Extract the [x, y] coordinate from the center of the cell holding the provided text.  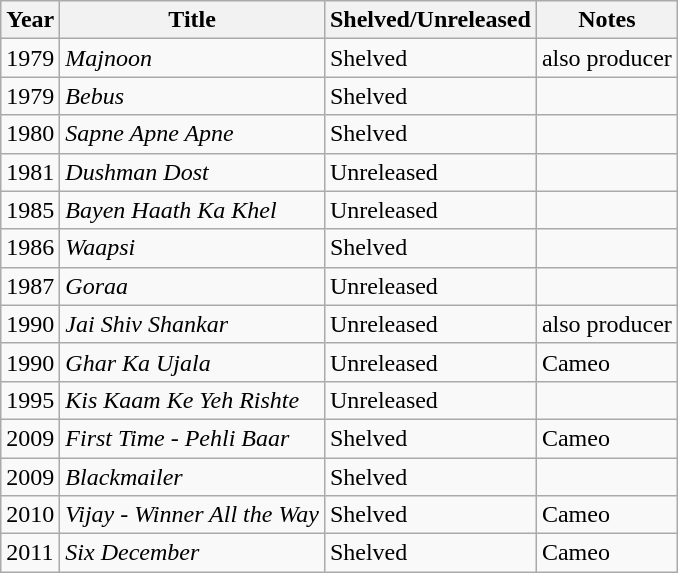
Shelved/Unreleased [430, 20]
Bebus [192, 96]
Goraa [192, 286]
Bayen Haath Ka Khel [192, 210]
Blackmailer [192, 477]
1995 [30, 400]
First Time - Pehli Baar [192, 438]
Six December [192, 553]
2010 [30, 515]
Ghar Ka Ujala [192, 362]
Vijay - Winner All the Way [192, 515]
Kis Kaam Ke Yeh Rishte [192, 400]
2011 [30, 553]
Title [192, 20]
1980 [30, 134]
Jai Shiv Shankar [192, 324]
Sapne Apne Apne [192, 134]
Notes [606, 20]
Dushman Dost [192, 172]
1985 [30, 210]
1986 [30, 248]
Majnoon [192, 58]
Year [30, 20]
1987 [30, 286]
Waapsi [192, 248]
1981 [30, 172]
